Capture the cell that displays the provided text and extract its (x, y) central coordinate. 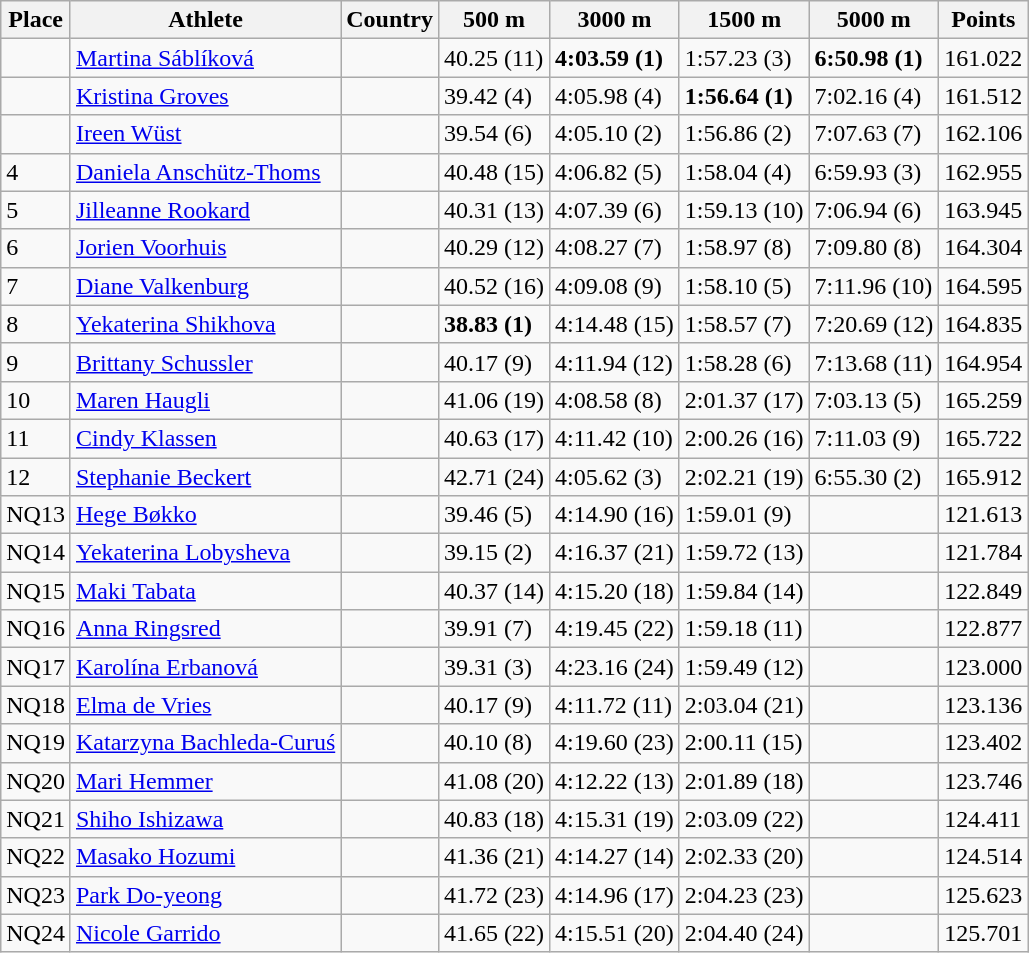
Park Do-yeong (205, 895)
Yekaterina Lobysheva (205, 553)
165.259 (984, 400)
40.83 (18) (494, 819)
4:05.98 (4) (615, 96)
7:03.13 (5) (874, 400)
7:20.69 (12) (874, 324)
4:14.48 (15) (615, 324)
122.877 (984, 629)
2:04.40 (24) (744, 933)
1:59.49 (12) (744, 667)
Anna Ringsred (205, 629)
7:07.63 (7) (874, 134)
41.72 (23) (494, 895)
40.29 (12) (494, 248)
Daniela Anschütz-Thoms (205, 172)
165.722 (984, 438)
10 (36, 400)
9 (36, 362)
40.37 (14) (494, 591)
39.15 (2) (494, 553)
164.835 (984, 324)
Stephanie Beckert (205, 477)
Ireen Wüst (205, 134)
NQ14 (36, 553)
124.514 (984, 857)
Place (36, 20)
41.36 (21) (494, 857)
1:59.01 (9) (744, 515)
NQ20 (36, 781)
Katarzyna Bachleda-Curuś (205, 743)
123.000 (984, 667)
40.48 (15) (494, 172)
1:58.10 (5) (744, 286)
7:09.80 (8) (874, 248)
Jilleanne Rookard (205, 210)
8 (36, 324)
4:12.22 (13) (615, 781)
39.42 (4) (494, 96)
4 (36, 172)
4:09.08 (9) (615, 286)
121.613 (984, 515)
4:23.16 (24) (615, 667)
NQ23 (36, 895)
41.08 (20) (494, 781)
NQ21 (36, 819)
7:06.94 (6) (874, 210)
1:59.18 (11) (744, 629)
Hege Bøkko (205, 515)
39.46 (5) (494, 515)
38.83 (1) (494, 324)
124.411 (984, 819)
123.402 (984, 743)
Martina Sáblíková (205, 58)
39.91 (7) (494, 629)
4:08.27 (7) (615, 248)
1:57.23 (3) (744, 58)
1:58.57 (7) (744, 324)
4:11.94 (12) (615, 362)
2:01.37 (17) (744, 400)
4:03.59 (1) (615, 58)
2:00.11 (15) (744, 743)
NQ17 (36, 667)
39.54 (6) (494, 134)
164.954 (984, 362)
2:03.04 (21) (744, 705)
123.746 (984, 781)
123.136 (984, 705)
7 (36, 286)
1:56.64 (1) (744, 96)
6 (36, 248)
6:55.30 (2) (874, 477)
41.06 (19) (494, 400)
4:15.20 (18) (615, 591)
40.10 (8) (494, 743)
1:58.97 (8) (744, 248)
3000 m (615, 20)
1:59.13 (10) (744, 210)
7:13.68 (11) (874, 362)
4:11.42 (10) (615, 438)
4:15.31 (19) (615, 819)
4:07.39 (6) (615, 210)
Country (390, 20)
Karolína Erbanová (205, 667)
Shiho Ishizawa (205, 819)
NQ18 (36, 705)
2:02.33 (20) (744, 857)
121.784 (984, 553)
1:59.84 (14) (744, 591)
125.701 (984, 933)
40.52 (16) (494, 286)
1:59.72 (13) (744, 553)
4:08.58 (8) (615, 400)
7:11.03 (9) (874, 438)
122.849 (984, 591)
4:14.90 (16) (615, 515)
162.955 (984, 172)
4:16.37 (21) (615, 553)
Diane Valkenburg (205, 286)
161.022 (984, 58)
2:03.09 (22) (744, 819)
1:58.04 (4) (744, 172)
40.31 (13) (494, 210)
2:00.26 (16) (744, 438)
12 (36, 477)
163.945 (984, 210)
4:11.72 (11) (615, 705)
162.106 (984, 134)
Kristina Groves (205, 96)
Elma de Vries (205, 705)
4:06.82 (5) (615, 172)
1:56.86 (2) (744, 134)
Maren Haugli (205, 400)
125.623 (984, 895)
4:19.60 (23) (615, 743)
165.912 (984, 477)
6:50.98 (1) (874, 58)
2:02.21 (19) (744, 477)
41.65 (22) (494, 933)
500 m (494, 20)
Brittany Schussler (205, 362)
4:14.96 (17) (615, 895)
4:14.27 (14) (615, 857)
7:11.96 (10) (874, 286)
NQ22 (36, 857)
164.595 (984, 286)
4:19.45 (22) (615, 629)
Athlete (205, 20)
40.63 (17) (494, 438)
42.71 (24) (494, 477)
NQ19 (36, 743)
4:05.62 (3) (615, 477)
NQ24 (36, 933)
4:05.10 (2) (615, 134)
164.304 (984, 248)
Nicole Garrido (205, 933)
6:59.93 (3) (874, 172)
11 (36, 438)
Jorien Voorhuis (205, 248)
NQ13 (36, 515)
4:15.51 (20) (615, 933)
5000 m (874, 20)
NQ15 (36, 591)
Masako Hozumi (205, 857)
Yekaterina Shikhova (205, 324)
5 (36, 210)
NQ16 (36, 629)
2:01.89 (18) (744, 781)
161.512 (984, 96)
1500 m (744, 20)
2:04.23 (23) (744, 895)
Mari Hemmer (205, 781)
Cindy Klassen (205, 438)
Maki Tabata (205, 591)
1:58.28 (6) (744, 362)
39.31 (3) (494, 667)
40.25 (11) (494, 58)
7:02.16 (4) (874, 96)
Points (984, 20)
